Capture the cell that displays the provided text and extract its (x, y) central coordinate. 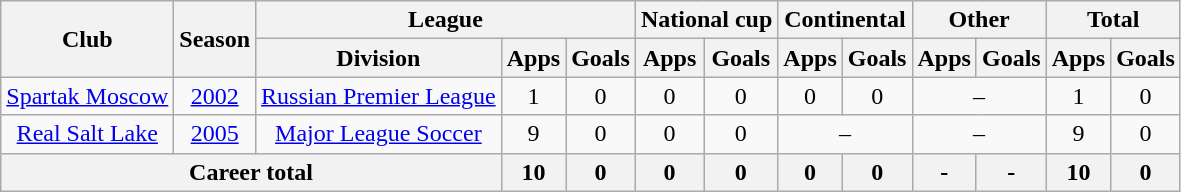
Major League Soccer (379, 134)
Career total (251, 172)
League (446, 20)
Club (88, 39)
Division (379, 58)
Continental (845, 20)
Season (215, 39)
Spartak Moscow (88, 96)
2005 (215, 134)
Total (1113, 20)
National cup (706, 20)
Real Salt Lake (88, 134)
2002 (215, 96)
Russian Premier League (379, 96)
Other (979, 20)
